Locate the cell with the specified text and output its [x, y] center coordinate. 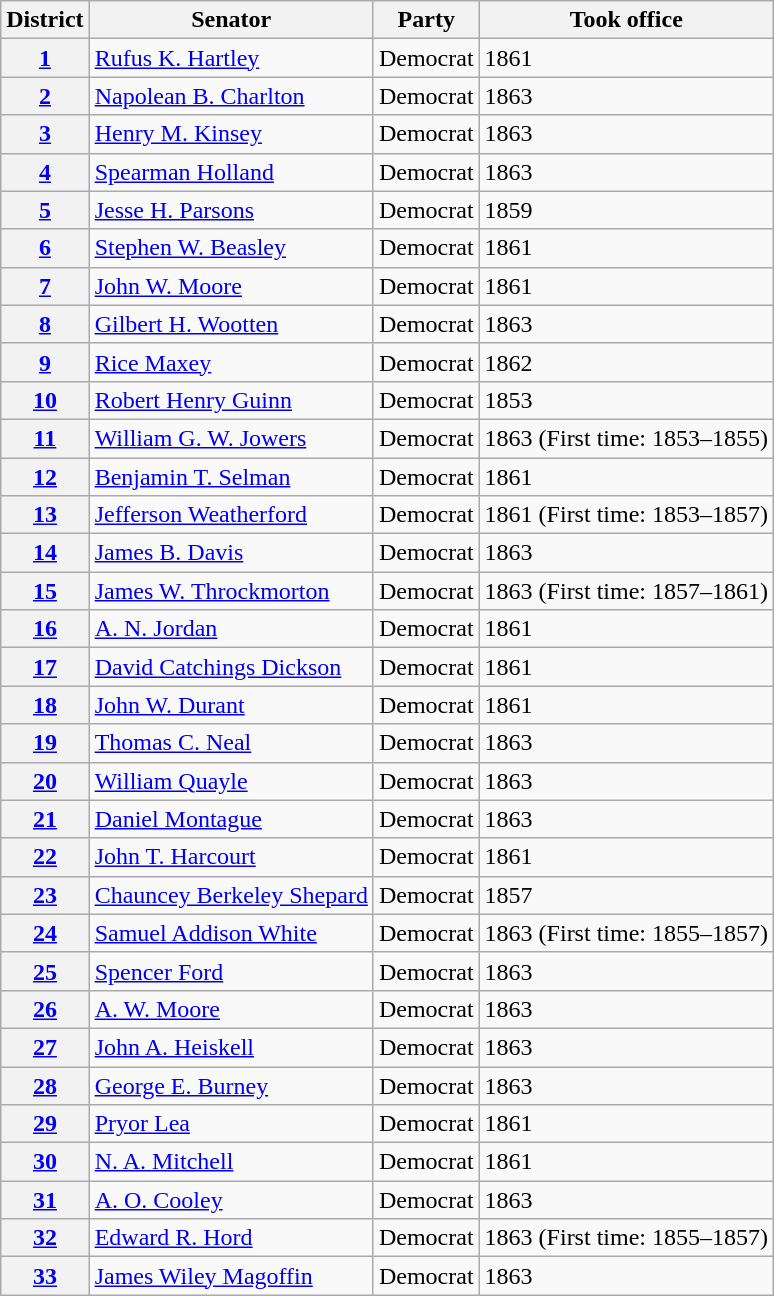
22 [45, 857]
Thomas C. Neal [231, 743]
James Wiley Magoffin [231, 1276]
18 [45, 705]
Henry M. Kinsey [231, 134]
George E. Burney [231, 1085]
1862 [626, 362]
Spencer Ford [231, 971]
Took office [626, 20]
A. W. Moore [231, 1009]
24 [45, 933]
N. A. Mitchell [231, 1162]
32 [45, 1238]
26 [45, 1009]
27 [45, 1047]
Spearman Holland [231, 172]
James W. Throckmorton [231, 591]
12 [45, 477]
District [45, 20]
28 [45, 1085]
John A. Heiskell [231, 1047]
5 [45, 210]
33 [45, 1276]
1861 (First time: 1853–1857) [626, 515]
A. N. Jordan [231, 629]
A. O. Cooley [231, 1200]
25 [45, 971]
19 [45, 743]
17 [45, 667]
John T. Harcourt [231, 857]
8 [45, 324]
9 [45, 362]
1857 [626, 895]
Samuel Addison White [231, 933]
Stephen W. Beasley [231, 248]
Rice Maxey [231, 362]
20 [45, 781]
Benjamin T. Selman [231, 477]
Pryor Lea [231, 1124]
Edward R. Hord [231, 1238]
John W. Durant [231, 705]
William Quayle [231, 781]
29 [45, 1124]
William G. W. Jowers [231, 438]
30 [45, 1162]
14 [45, 553]
John W. Moore [231, 286]
1863 (First time: 1857–1861) [626, 591]
11 [45, 438]
23 [45, 895]
David Catchings Dickson [231, 667]
10 [45, 400]
Senator [231, 20]
1859 [626, 210]
1853 [626, 400]
Chauncey Berkeley Shepard [231, 895]
Jesse H. Parsons [231, 210]
Rufus K. Hartley [231, 58]
Robert Henry Guinn [231, 400]
James B. Davis [231, 553]
1863 (First time: 1853–1855) [626, 438]
Daniel Montague [231, 819]
15 [45, 591]
31 [45, 1200]
21 [45, 819]
Gilbert H. Wootten [231, 324]
Jefferson Weatherford [231, 515]
Party [426, 20]
6 [45, 248]
16 [45, 629]
7 [45, 286]
Napolean B. Charlton [231, 96]
2 [45, 96]
3 [45, 134]
4 [45, 172]
1 [45, 58]
13 [45, 515]
